Provide the (x, y) coordinate of the cell's center where the given text is located.  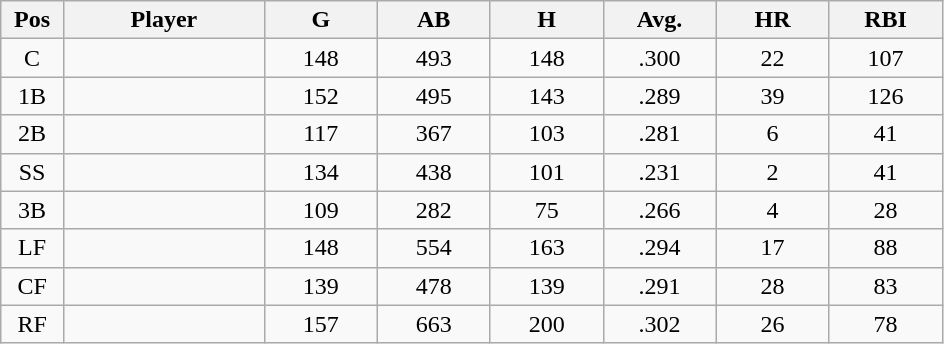
.302 (660, 324)
.231 (660, 172)
103 (546, 134)
438 (434, 172)
134 (320, 172)
101 (546, 172)
.289 (660, 96)
SS (32, 172)
143 (546, 96)
75 (546, 210)
554 (434, 248)
117 (320, 134)
CF (32, 286)
.294 (660, 248)
AB (434, 20)
157 (320, 324)
478 (434, 286)
4 (772, 210)
2B (32, 134)
1B (32, 96)
HR (772, 20)
107 (886, 58)
17 (772, 248)
163 (546, 248)
RBI (886, 20)
495 (434, 96)
109 (320, 210)
RF (32, 324)
3B (32, 210)
Pos (32, 20)
88 (886, 248)
LF (32, 248)
26 (772, 324)
493 (434, 58)
663 (434, 324)
.281 (660, 134)
6 (772, 134)
282 (434, 210)
Avg. (660, 20)
.300 (660, 58)
78 (886, 324)
C (32, 58)
22 (772, 58)
H (546, 20)
G (320, 20)
2 (772, 172)
152 (320, 96)
367 (434, 134)
.291 (660, 286)
39 (772, 96)
200 (546, 324)
Player (164, 20)
.266 (660, 210)
126 (886, 96)
83 (886, 286)
